Detect which cell encompasses the target text, then output its [X, Y] center coordinate. 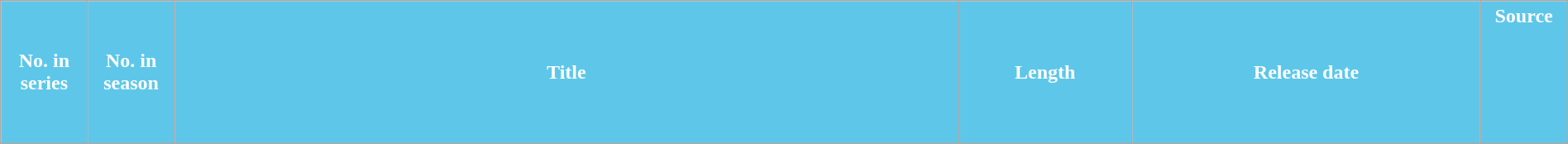
No. inseason [131, 73]
No. inseries [45, 73]
Title [566, 73]
Source [1523, 73]
Length [1045, 73]
Release date [1307, 73]
